Provide the (x, y) coordinate of the cell's center where the given text is located.  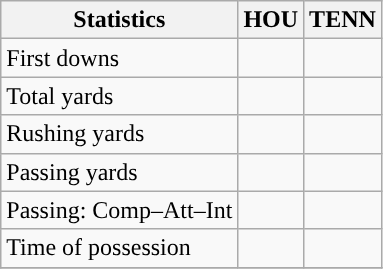
Total yards (120, 96)
HOU (271, 20)
Time of possession (120, 248)
Statistics (120, 20)
First downs (120, 58)
Passing: Comp–Att–Int (120, 210)
TENN (343, 20)
Rushing yards (120, 134)
Passing yards (120, 172)
